Return (x, y) of the center of cell containing provided text 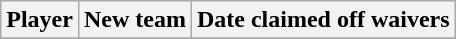
Player (40, 20)
New team (134, 20)
Date claimed off waivers (323, 20)
